Capture the cell that displays the provided text and extract its [x, y] central coordinate. 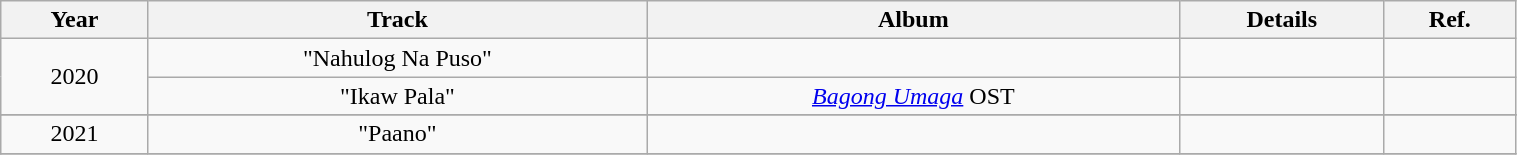
Album [914, 20]
"Nahulog Na Puso" [398, 58]
Year [74, 20]
2020 [74, 77]
Details [1282, 20]
"Paano" [398, 134]
2021 [74, 134]
"Ikaw Pala" [398, 96]
Bagong Umaga OST [914, 96]
Ref. [1450, 20]
Track [398, 20]
